Provide the (X, Y) coordinate of the cell's center where the given text is located.  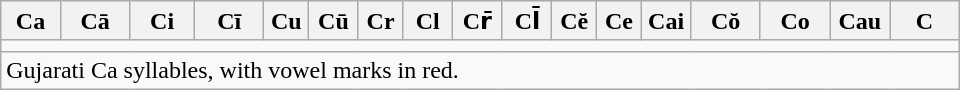
Ci (162, 21)
Cau (860, 21)
Cl (428, 21)
Ce (620, 21)
Cu (286, 21)
Cū (334, 21)
Cĕ (574, 21)
Cī (229, 21)
Gujarati Ca syllables, with vowel marks in red. (480, 70)
Cŏ (726, 21)
Ca (31, 21)
Cā (95, 21)
Co (795, 21)
Cai (666, 21)
Cl̄ (527, 21)
Cr (380, 21)
C (925, 21)
Cr̄ (478, 21)
